Return the [x, y] coordinate for the center point of the cell that contains the specified text.  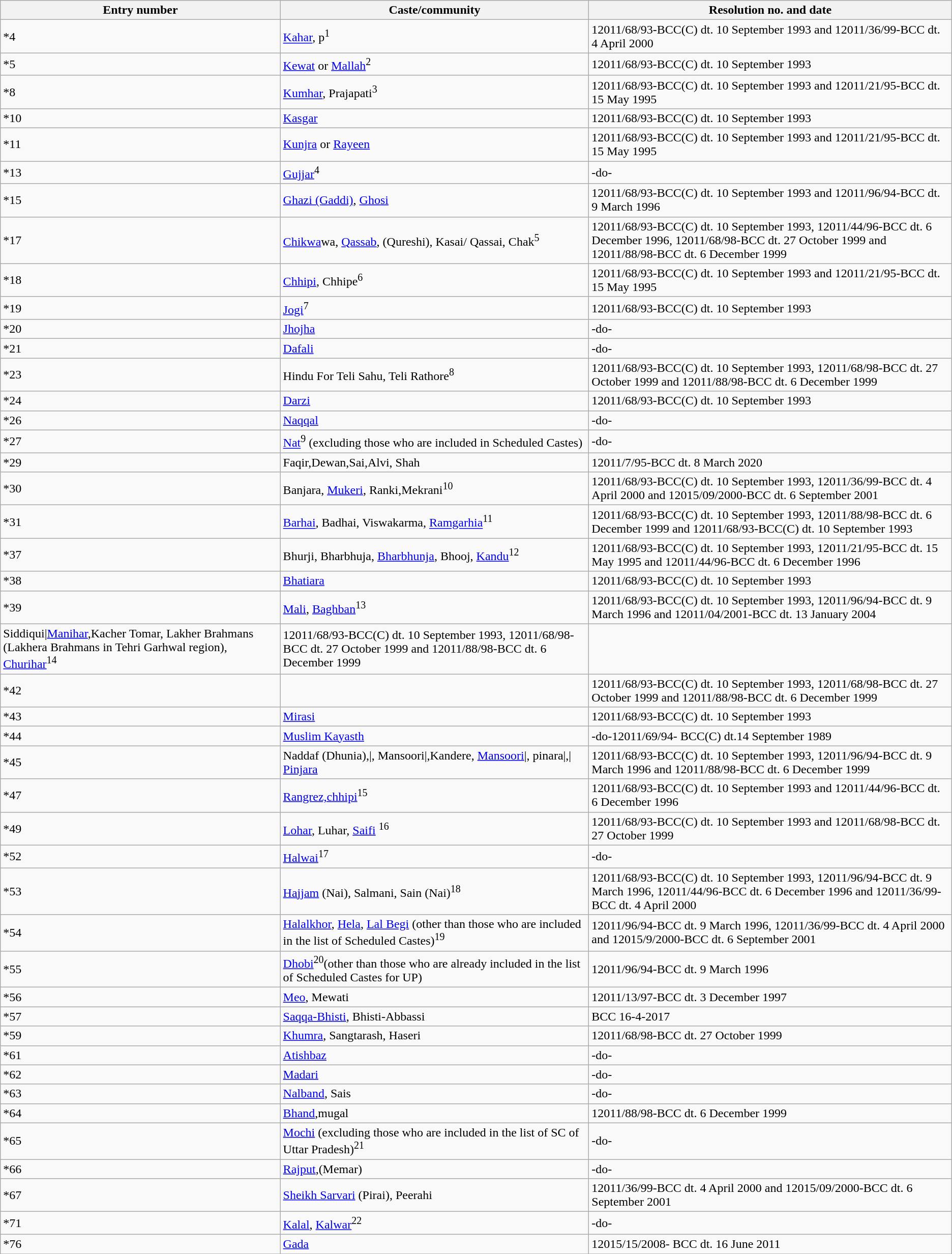
*10 [140, 118]
*47 [140, 796]
Bhurji, Bharbhuja, Bharbhunja, Bhooj, Kandu12 [434, 555]
*63 [140, 1094]
Resolution no. and date [770, 10]
*66 [140, 1169]
*26 [140, 420]
Dhobi20(other than those who are already included in the list of Scheduled Castes for UP) [434, 969]
*11 [140, 144]
12011/96/94-BCC dt. 9 March 1996 [770, 969]
Kewat or Mallah2 [434, 64]
-do-12011/69/94- BCC(C) dt.14 September 1989 [770, 736]
*18 [140, 280]
12011/7/95-BCC dt. 8 March 2020 [770, 462]
Halwai17 [434, 857]
Rajput,(Memar) [434, 1169]
Atishbaz [434, 1055]
Sheikh Sarvari (Pirai), Peerahi [434, 1195]
12011/68/93-BCC(C) dt. 10 September 1993 and 12011/68/98-BCC dt. 27 October 1999 [770, 828]
12011/68/93-BCC(C) dt. 10 September 1993 and 12011/44/96-BCC dt. 6 December 1996 [770, 796]
Khumra, Sangtarash, Haseri [434, 1036]
Entry number [140, 10]
Ghazi (Gaddi), Ghosi [434, 200]
*27 [140, 442]
*23 [140, 374]
12011/36/99-BCC dt. 4 April 2000 and 12015/09/2000-BCC dt. 6 September 2001 [770, 1195]
*5 [140, 64]
Gujjar4 [434, 173]
Kunjra or Rayeen [434, 144]
Faqir,Dewan,Sai,Alvi, Shah [434, 462]
Kahar, p1 [434, 37]
Mirasi [434, 717]
*54 [140, 933]
Saqqa-Bhisti, Bhisti-Abbassi [434, 1016]
*17 [140, 240]
*21 [140, 348]
Mochi (excluding those who are included in the list of SC of Uttar Pradesh)21 [434, 1141]
Caste/community [434, 10]
Naddaf (Dhunia),|, Mansoori|,Kandere, Mansoori|, pinara|,| Pinjara [434, 762]
Meo, Mewati [434, 997]
*71 [140, 1223]
Siddiqui|Manihar,Kacher Tomar, Lakher Brahmans (Lakhera Brahmans in Tehri Garhwal region), Churihar14 [140, 649]
*43 [140, 717]
*52 [140, 857]
*13 [140, 173]
12011/68/93-BCC(C) dt. 10 September 1993, 12011/96/94-BCC dt. 9 March 1996 and 12011/88/98-BCC dt. 6 December 1999 [770, 762]
Dafali [434, 348]
*29 [140, 462]
Kumhar, Prajapati3 [434, 92]
12015/15/2008- BCC dt. 16 June 2011 [770, 1244]
Rangrez,chhipi15 [434, 796]
Chhipi, Chhipe6 [434, 280]
*24 [140, 401]
*8 [140, 92]
*53 [140, 891]
*42 [140, 691]
12011/68/93-BCC(C) dt. 10 September 1993, 12011/36/99-BCC dt. 4 April 2000 and 12015/09/2000-BCC dt. 6 September 2001 [770, 488]
*62 [140, 1074]
Barhai, Badhai, Viswakarma, Ramgarhia11 [434, 522]
12011/68/93-BCC(C) dt. 10 September 1993 and 12011/96/94-BCC dt. 9 March 1996 [770, 200]
Muslim Kayasth [434, 736]
Mali, Baghban13 [434, 607]
*20 [140, 329]
*31 [140, 522]
Nat9 (excluding those who are included in Scheduled Castes) [434, 442]
12011/68/93-BCC(C) dt. 10 September 1993, 12011/21/95-BCC dt. 15 May 1995 and 12011/44/96-BCC dt. 6 December 1996 [770, 555]
Bhatiara [434, 581]
*39 [140, 607]
*56 [140, 997]
*65 [140, 1141]
Jogi7 [434, 308]
Kalal, Kalwar22 [434, 1223]
Gada [434, 1244]
Hindu For Teli Sahu, Teli Rathore8 [434, 374]
*37 [140, 555]
*38 [140, 581]
*45 [140, 762]
*44 [140, 736]
Kasgar [434, 118]
Chikwawa, Qassab, (Qureshi), Kasai/ Qassai, Chak5 [434, 240]
*59 [140, 1036]
Bhand,mugal [434, 1113]
Darzi [434, 401]
Naqqal [434, 420]
*64 [140, 1113]
*55 [140, 969]
Hajjam (Nai), Salmani, Sain (Nai)18 [434, 891]
Halalkhor, Hela, Lal Begi (other than those who are included in the list of Scheduled Castes)19 [434, 933]
*67 [140, 1195]
*30 [140, 488]
*15 [140, 200]
12011/68/93-BCC(C) dt. 10 September 1993, 12011/88/98-BCC dt. 6 December 1999 and 12011/68/93-BCC(C) dt. 10 September 1993 [770, 522]
12011/68/93-BCC(C) dt. 10 September 1993, 12011/96/94-BCC dt. 9 March 1996, 12011/44/96-BCC dt. 6 December 1996 and 12011/36/99-BCC dt. 4 April 2000 [770, 891]
*4 [140, 37]
12011/68/93-BCC(C) dt. 10 September 1993, 12011/96/94-BCC dt. 9 March 1996 and 12011/04/2001-BCC dt. 13 January 2004 [770, 607]
12011/96/94-BCC dt. 9 March 1996, 12011/36/99-BCC dt. 4 April 2000 and 12015/9/2000-BCC dt. 6 September 2001 [770, 933]
Lohar, Luhar, Saifi 16 [434, 828]
*57 [140, 1016]
12011/68/98-BCC dt. 27 October 1999 [770, 1036]
12011/88/98-BCC dt. 6 December 1999 [770, 1113]
12011/13/97-BCC dt. 3 December 1997 [770, 997]
Madari [434, 1074]
BCC 16-4-2017 [770, 1016]
12011/68/93-BCC(C) dt. 10 September 1993 and 12011/36/99-BCC dt. 4 April 2000 [770, 37]
*61 [140, 1055]
Banjara, Mukeri, Ranki,Mekrani10 [434, 488]
*19 [140, 308]
Nalband, Sais [434, 1094]
*76 [140, 1244]
Jhojha [434, 329]
*49 [140, 828]
